For the text-containing cell, return its midpoint in (X, Y) coordinate format. 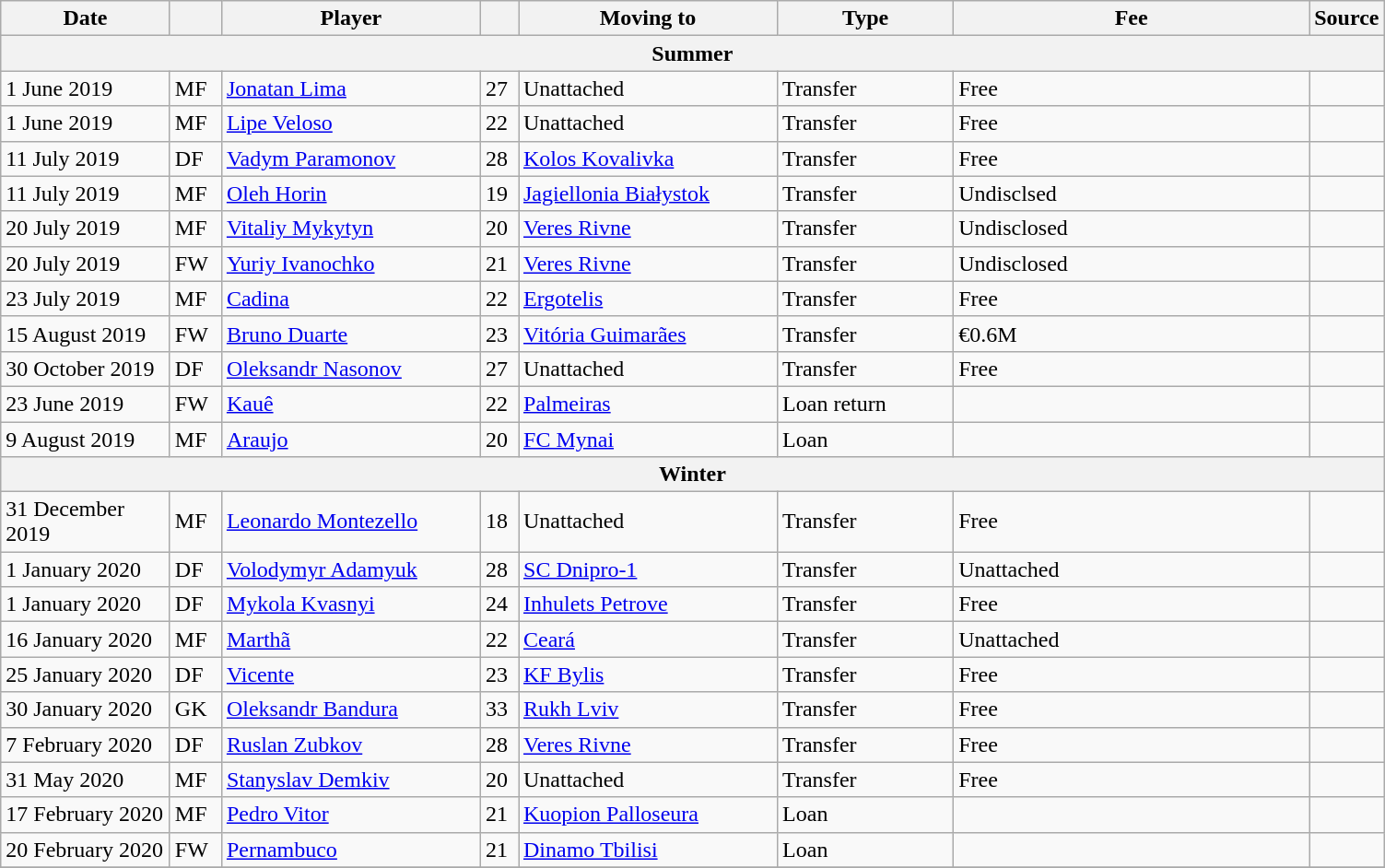
GK (195, 710)
Date (86, 18)
Volodymyr Adamyuk (350, 569)
Cadina (350, 299)
24 (499, 604)
KF Bylis (647, 674)
Oleksandr Nasonov (350, 369)
7 February 2020 (86, 745)
25 January 2020 (86, 674)
Inhulets Petrove (647, 604)
18 (499, 522)
Jagiellonia Białystok (647, 194)
19 (499, 194)
Dinamo Tbilisi (647, 850)
16 January 2020 (86, 639)
Pedro Vitor (350, 815)
Vadym Paramonov (350, 158)
Ruslan Zubkov (350, 745)
Pernambuco (350, 850)
FC Mynai (647, 440)
Lipe Veloso (350, 123)
Kolos Kovalivka (647, 158)
€0.6M (1132, 334)
Undisclsed (1132, 194)
Vicente (350, 674)
Leonardo Montezello (350, 522)
Bruno Duarte (350, 334)
Palmeiras (647, 404)
30 January 2020 (86, 710)
Vitaliy Mykytyn (350, 229)
17 February 2020 (86, 815)
Moving to (647, 18)
Winter (693, 475)
9 August 2019 (86, 440)
Type (866, 18)
Summer (693, 53)
33 (499, 710)
Ceará (647, 639)
Stanyslav Demkiv (350, 780)
Fee (1132, 18)
Kauê (350, 404)
Loan return (866, 404)
Ergotelis (647, 299)
Oleh Horin (350, 194)
30 October 2019 (86, 369)
Rukh Lviv (647, 710)
Source (1347, 18)
Araujo (350, 440)
20 February 2020 (86, 850)
Oleksandr Bandura (350, 710)
Marthã (350, 639)
31 May 2020 (86, 780)
SC Dnipro-1 (647, 569)
31 December 2019 (86, 522)
Kuopion Palloseura (647, 815)
Mykola Kvasnyi (350, 604)
Jonatan Lima (350, 88)
Yuriy Ivanochko (350, 264)
Player (350, 18)
15 August 2019 (86, 334)
23 July 2019 (86, 299)
Vitória Guimarães (647, 334)
23 June 2019 (86, 404)
